Detect which cell encompasses the target text, then output its [X, Y] center coordinate. 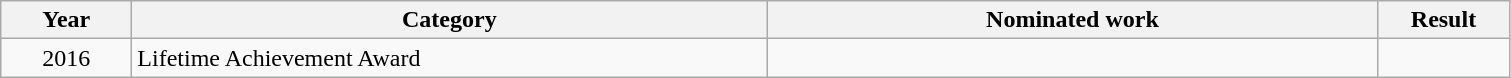
Result [1444, 20]
Category [450, 20]
Nominated work [1072, 20]
Year [66, 20]
Lifetime Achievement Award [450, 58]
2016 [66, 58]
